Extract the [X, Y] coordinate from the center of the cell holding the provided text.  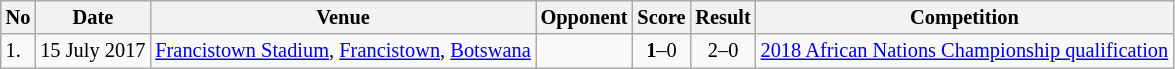
Competition [964, 17]
Venue [342, 17]
Opponent [584, 17]
15 July 2017 [92, 51]
1–0 [661, 51]
Score [661, 17]
Result [722, 17]
2018 African Nations Championship qualification [964, 51]
2–0 [722, 51]
1. [18, 51]
Francistown Stadium, Francistown, Botswana [342, 51]
Date [92, 17]
No [18, 17]
